Scan for the cell matching the given text and deliver its [X, Y] coordinate at center. 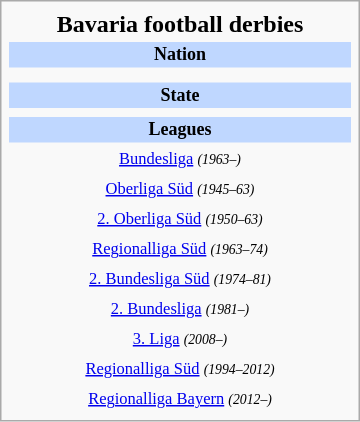
Regionalliga Süd (1994–2012) [180, 370]
Oberliga Süd (1945–63) [180, 190]
Nation [180, 55]
3. Liga (2008–) [180, 340]
Bundesliga (1963–) [180, 160]
2. Oberliga Süd (1950–63) [180, 220]
Leagues [180, 130]
State [180, 96]
2. Bundesliga (1981–) [180, 310]
2. Bundesliga Süd (1974–81) [180, 280]
Regionalliga Bayern (2012–) [180, 400]
Regionalliga Süd (1963–74) [180, 250]
Bavaria football derbies [180, 24]
